Output the [X, Y] coordinate of the center of the cell containing the given text.  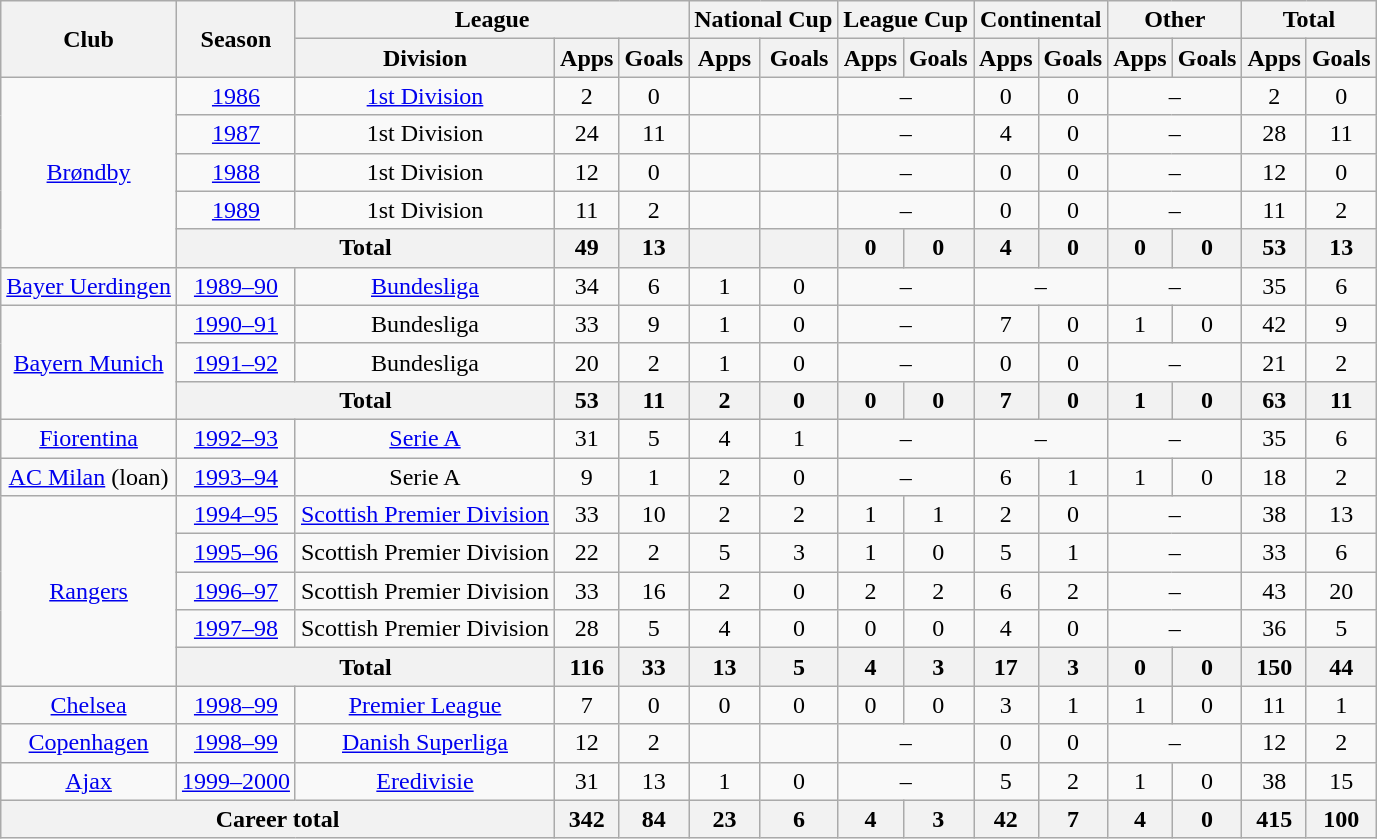
Danish Superliga [424, 743]
22 [587, 553]
1994–95 [236, 515]
49 [587, 248]
Chelsea [89, 705]
36 [1274, 629]
18 [1274, 477]
1997–98 [236, 629]
100 [1341, 819]
1989–90 [236, 286]
Eredivisie [424, 781]
21 [1274, 362]
1990–91 [236, 324]
150 [1274, 667]
Ajax [89, 781]
1999–2000 [236, 781]
Rangers [89, 591]
116 [587, 667]
1989 [236, 210]
43 [1274, 591]
34 [587, 286]
24 [587, 134]
Bayern Munich [89, 362]
Premier League [424, 705]
Season [236, 39]
League Cup [906, 20]
1992–93 [236, 438]
League [492, 20]
15 [1341, 781]
1987 [236, 134]
415 [1274, 819]
Continental [1041, 20]
National Cup [764, 20]
Copenhagen [89, 743]
17 [1006, 667]
Career total [278, 819]
Fiorentina [89, 438]
Other [1175, 20]
23 [725, 819]
Bayer Uerdingen [89, 286]
1991–92 [236, 362]
1993–94 [236, 477]
1995–96 [236, 553]
84 [654, 819]
AC Milan (loan) [89, 477]
63 [1274, 400]
1988 [236, 172]
Division [424, 58]
1986 [236, 96]
16 [654, 591]
Brøndby [89, 172]
342 [587, 819]
44 [1341, 667]
1996–97 [236, 591]
Club [89, 39]
10 [654, 515]
